Search for the cell housing the specified text and yield its (X, Y) center coordinate. 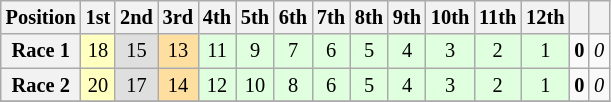
14 (178, 85)
8 (293, 85)
7 (293, 51)
9th (407, 17)
Race 2 (41, 85)
5th (255, 17)
20 (98, 85)
1st (98, 17)
Race 1 (41, 51)
Position (41, 17)
12 (217, 85)
4th (217, 17)
7th (331, 17)
2nd (136, 17)
11th (498, 17)
11 (217, 51)
3rd (178, 17)
6th (293, 17)
12th (545, 17)
17 (136, 85)
9 (255, 51)
15 (136, 51)
10 (255, 85)
8th (369, 17)
13 (178, 51)
10th (450, 17)
18 (98, 51)
